For the text-containing cell, return its midpoint in (x, y) coordinate format. 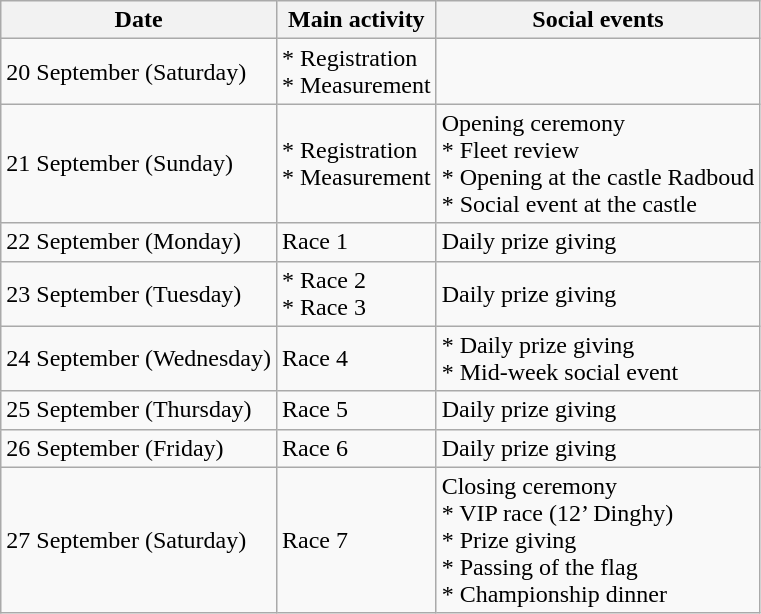
Race 5 (356, 410)
Closing ceremony * VIP race (12’ Dinghy)* Prize giving* Passing of the flag* Championship dinner (598, 540)
25 September (Thursday) (139, 410)
27 September (Saturday) (139, 540)
* Daily prize giving* Mid-week social event (598, 358)
Race 6 (356, 448)
Race 4 (356, 358)
Race 7 (356, 540)
23 September (Tuesday) (139, 294)
26 September (Friday) (139, 448)
Opening ceremony* Fleet review* Opening at the castle Radboud* Social event at the castle (598, 164)
21 September (Sunday) (139, 164)
Race 1 (356, 242)
Date (139, 20)
20 September (Saturday) (139, 72)
Main activity (356, 20)
Social events (598, 20)
22 September (Monday) (139, 242)
* Race 2* Race 3 (356, 294)
24 September (Wednesday) (139, 358)
